Provide the [x, y] coordinate of the cell's center where the given text is located.  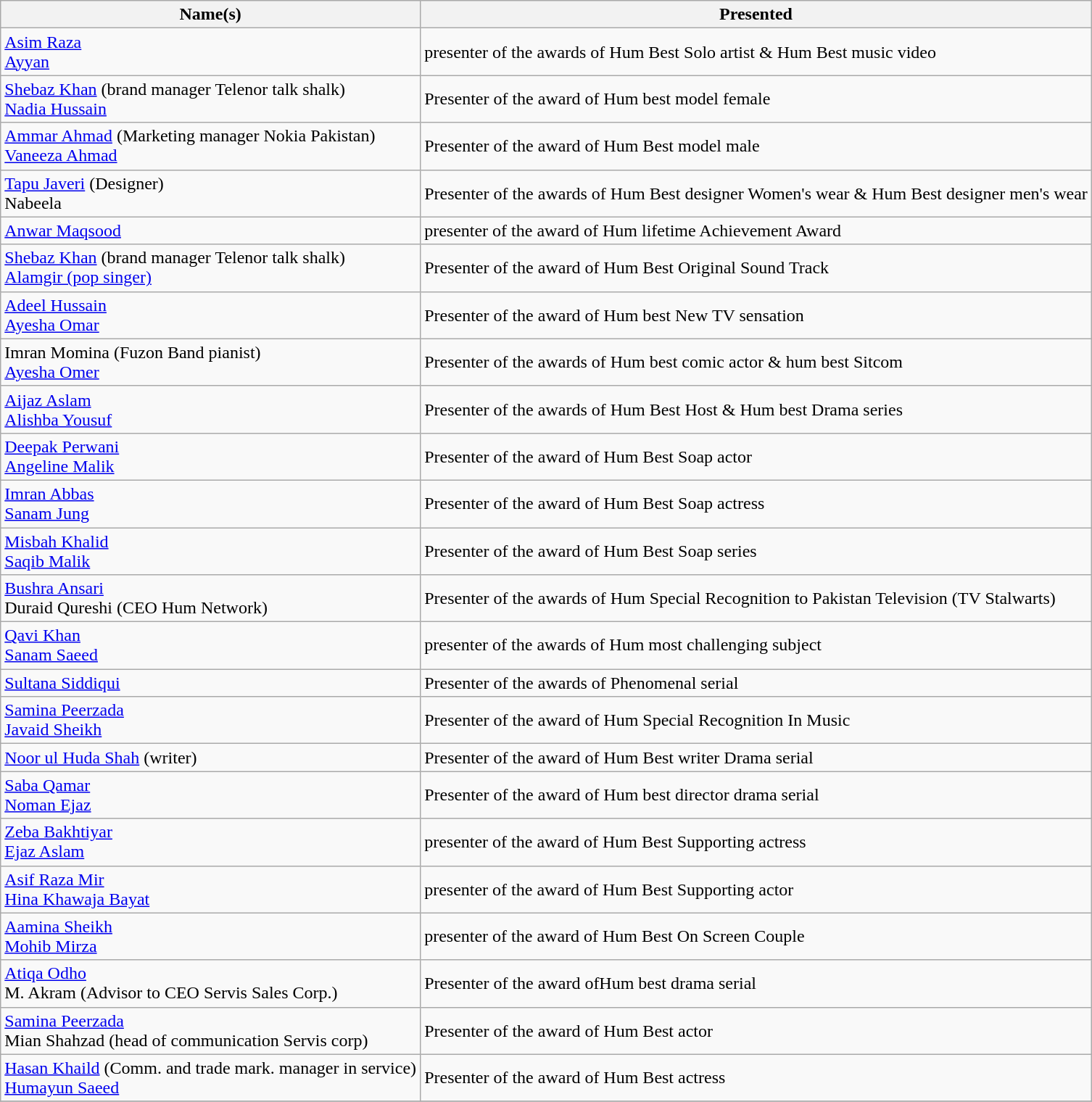
presenter of the award of Hum lifetime Achievement Award [756, 231]
Presenter of the awards of Hum Best Host & Hum best Drama series [756, 409]
Tapu Javeri (Designer)Nabeela [210, 193]
Samina PeerzadaJavaid Sheikh [210, 721]
Deepak PerwaniAngeline Malik [210, 457]
Presenter of the award of Hum best director drama serial [756, 795]
Presenter of the awards of Hum Best designer Women's wear & Hum Best designer men's wear [756, 193]
Presenter of the award of Hum Best Soap series [756, 551]
Aijaz AslamAlishba Yousuf [210, 409]
presenter of the awards of Hum Best Solo artist & Hum Best music video [756, 52]
Hasan Khaild (Comm. and trade mark. manager in service)Humayun Saeed [210, 1077]
Imran Momina (Fuzon Band pianist)Ayesha Omer [210, 362]
Saba QamarNoman Ejaz [210, 795]
Ammar Ahmad (Marketing manager Nokia Pakistan)Vaneeza Ahmad [210, 146]
Presenter of the award of Hum best model female [756, 99]
Presenter of the award of Hum Best Soap actor [756, 457]
Asim Raza Ayyan [210, 52]
Presenter of the award of Hum Best Soap actress [756, 503]
Name(s) [210, 14]
Bushra AnsariDuraid Qureshi (CEO Hum Network) [210, 599]
Presenter of the award of Hum Best writer Drama serial [756, 758]
Presenter of the awards of Phenomenal serial [756, 683]
Anwar Maqsood [210, 231]
Presented [756, 14]
Presenter of the award of Hum Best Original Sound Track [756, 268]
Qavi KhanSanam Saeed [210, 645]
Atiqa Odho M. Akram (Advisor to CEO Servis Sales Corp.) [210, 983]
Presenter of the award of Hum Best model male [756, 146]
Presenter of the award of Hum Special Recognition In Music [756, 721]
Shebaz Khan (brand manager Telenor talk shalk)Alamgir (pop singer) [210, 268]
Aamina SheikhMohib Mirza [210, 937]
Presenter of the award ofHum best drama serial [756, 983]
Misbah Khalid Saqib Malik [210, 551]
Imran AbbasSanam Jung [210, 503]
Sultana Siddiqui [210, 683]
Presenter of the awards of Hum Special Recognition to Pakistan Television (TV Stalwarts) [756, 599]
presenter of the award of Hum Best Supporting actor [756, 889]
Presenter of the awards of Hum best comic actor & hum best Sitcom [756, 362]
Samina PeerzadaMian Shahzad (head of communication Servis corp) [210, 1031]
Presenter of the award of Hum best New TV sensation [756, 315]
presenter of the award of Hum Best Supporting actress [756, 842]
Noor ul Huda Shah (writer) [210, 758]
Presenter of the award of Hum Best actress [756, 1077]
Adeel Hussain Ayesha Omar [210, 315]
presenter of the awards of Hum most challenging subject [756, 645]
Zeba BakhtiyarEjaz Aslam [210, 842]
Asif Raza MirHina Khawaja Bayat [210, 889]
presenter of the award of Hum Best On Screen Couple [756, 937]
Shebaz Khan (brand manager Telenor talk shalk)Nadia Hussain [210, 99]
Presenter of the award of Hum Best actor [756, 1031]
